Detect which cell encompasses the target text, then output its (x, y) center coordinate. 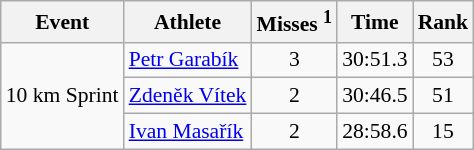
Ivan Masařík (188, 132)
Time (374, 22)
Rank (444, 22)
15 (444, 132)
30:46.5 (374, 96)
10 km Sprint (62, 96)
Misses 1 (294, 22)
Zdeněk Vítek (188, 96)
Athlete (188, 22)
Petr Garabík (188, 60)
30:51.3 (374, 60)
51 (444, 96)
Event (62, 22)
28:58.6 (374, 132)
53 (444, 60)
3 (294, 60)
